Determine the (x, y) coordinate at the center of the cell enclosing the given text.  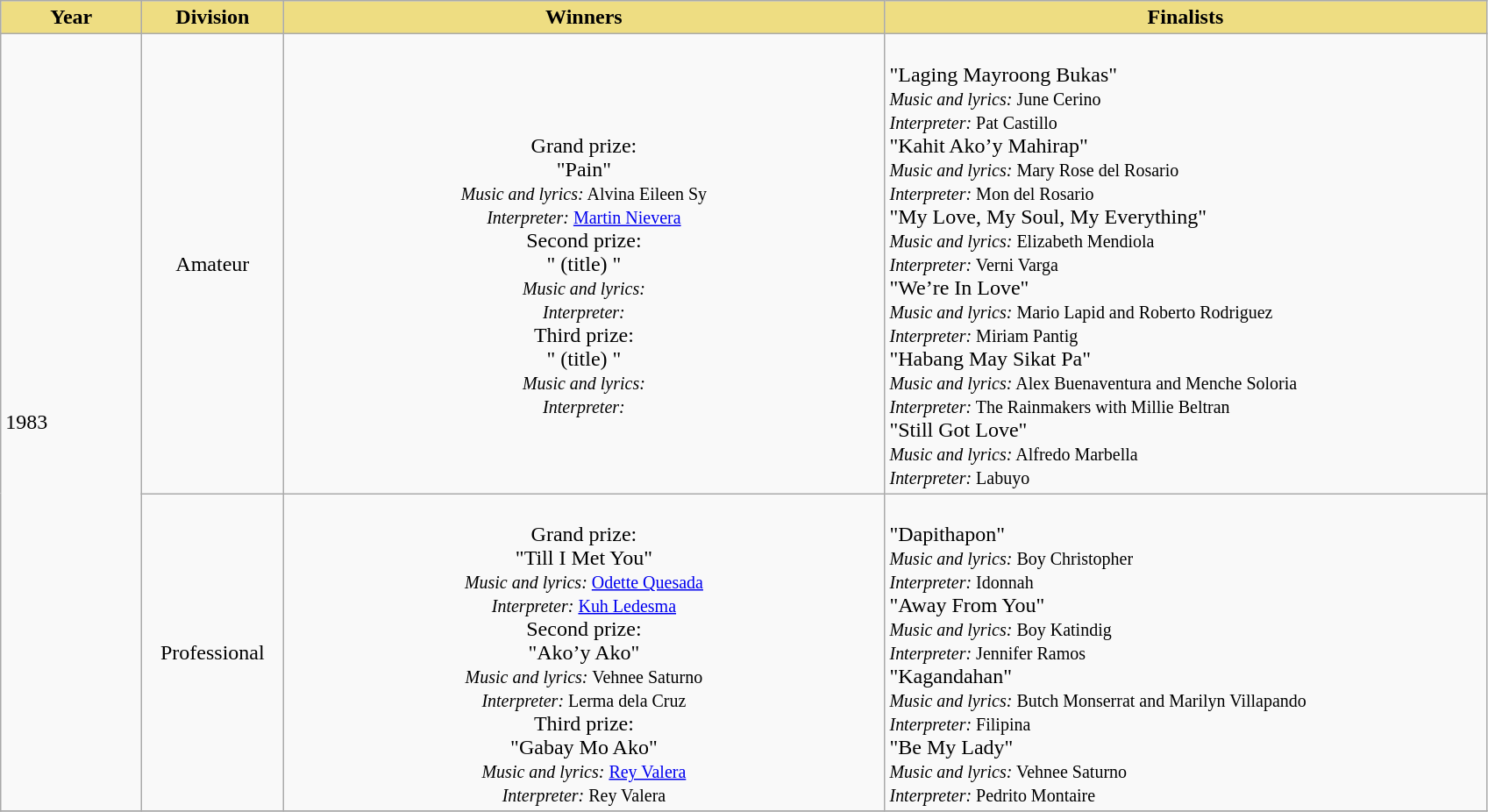
Finalists (1185, 18)
Division (212, 18)
Year (72, 18)
Amateur (212, 264)
Professional (212, 652)
Winners (584, 18)
1983 (72, 423)
